For the text-containing cell, return its midpoint in (x, y) coordinate format. 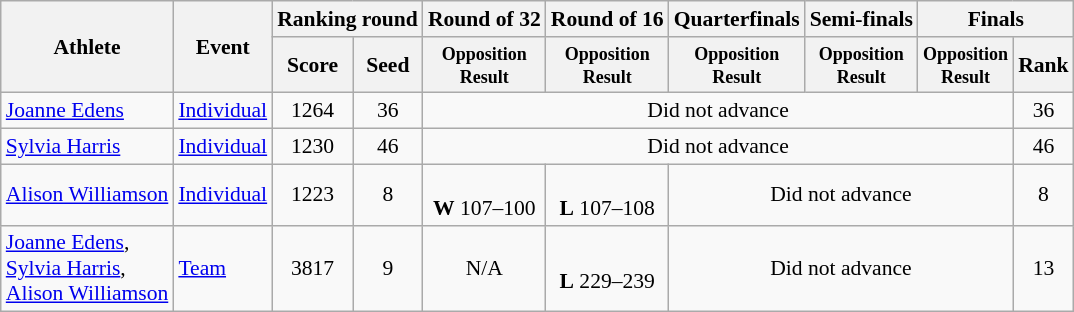
W 107–100 (484, 194)
1230 (312, 147)
N/A (484, 268)
1264 (312, 111)
9 (388, 268)
Joanne Edens,Sylvia Harris,Alison Williamson (88, 268)
Seed (388, 65)
Round of 32 (484, 19)
Team (222, 268)
Score (312, 65)
Sylvia Harris (88, 147)
Quarterfinals (737, 19)
Rank (1044, 65)
L 107–108 (608, 194)
1223 (312, 194)
Ranking round (348, 19)
Athlete (88, 47)
Round of 16 (608, 19)
Event (222, 47)
3817 (312, 268)
Semi-finals (862, 19)
L 229–239 (608, 268)
Alison Williamson (88, 194)
Joanne Edens (88, 111)
13 (1044, 268)
Finals (996, 19)
